Extract the (X, Y) coordinate from the center of the cell holding the provided text.  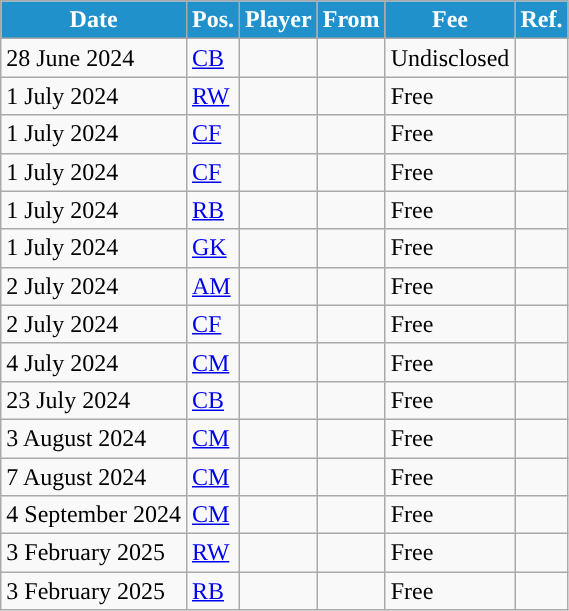
GK (212, 248)
7 August 2024 (94, 477)
Date (94, 20)
From (351, 20)
Undisclosed (450, 58)
4 July 2024 (94, 362)
AM (212, 286)
Ref. (542, 20)
Player (279, 20)
28 June 2024 (94, 58)
4 September 2024 (94, 515)
3 August 2024 (94, 438)
Pos. (212, 20)
Fee (450, 20)
23 July 2024 (94, 400)
